Scan for the cell matching the given text and deliver its (x, y) coordinate at center. 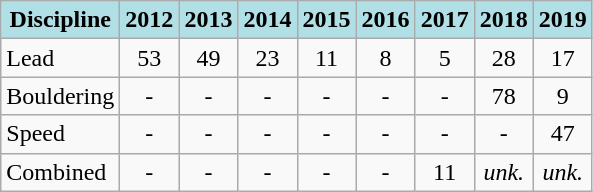
5 (444, 58)
2015 (326, 20)
2016 (386, 20)
8 (386, 58)
2019 (562, 20)
17 (562, 58)
Lead (60, 58)
23 (268, 58)
47 (562, 134)
2013 (208, 20)
9 (562, 96)
28 (504, 58)
Combined (60, 172)
2018 (504, 20)
2012 (150, 20)
49 (208, 58)
78 (504, 96)
2017 (444, 20)
Bouldering (60, 96)
Discipline (60, 20)
2014 (268, 20)
53 (150, 58)
Speed (60, 134)
